Output the (X, Y) coordinate of the center of the cell containing the given text.  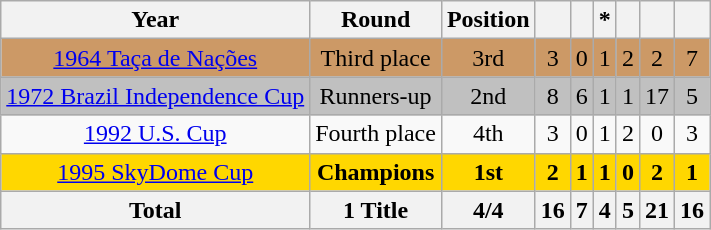
Year (156, 20)
4/4 (488, 210)
3rd (488, 58)
1972 Brazil Independence Cup (156, 96)
1992 U.S. Cup (156, 134)
Round (376, 20)
1st (488, 172)
4th (488, 134)
2nd (488, 96)
8 (552, 96)
4 (604, 210)
21 (656, 210)
* (604, 20)
Runners-up (376, 96)
1995 SkyDome Cup (156, 172)
6 (582, 96)
Total (156, 210)
Third place (376, 58)
1964 Taça de Nações (156, 58)
Position (488, 20)
1 Title (376, 210)
Champions (376, 172)
17 (656, 96)
Fourth place (376, 134)
